Pinpoint the cell where the given text exists, returning its [X, Y] midpoint coordinate. 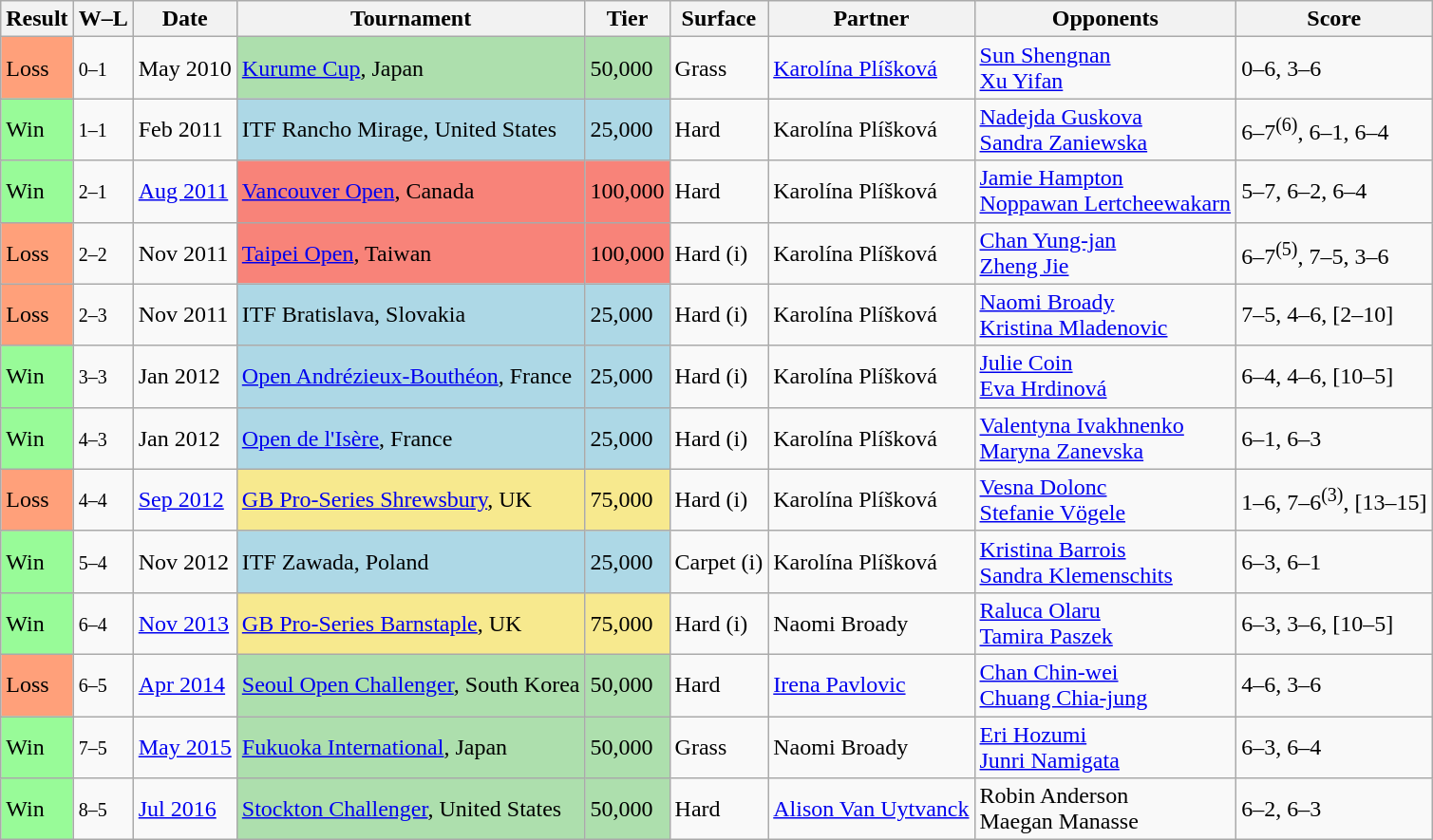
Raluca Olaru Tamira Paszek [1105, 623]
ITF Rancho Mirage, United States [410, 129]
Date [184, 19]
Tier [627, 19]
Carpet (i) [719, 562]
2–1 [103, 192]
1–6, 7–6(3), [13–15] [1334, 499]
6–4 [103, 623]
Eri Hozumi Junri Namigata [1105, 746]
6–7(6), 6–1, 6–4 [1334, 129]
Vancouver Open, Canada [410, 192]
Stockton Challenger, United States [410, 809]
Alison Van Uytvanck [872, 809]
8–5 [103, 809]
Valentyna Ivakhnenko Maryna Zanevska [1105, 439]
Jul 2016 [184, 809]
ITF Zawada, Poland [410, 562]
0–6, 3–6 [1334, 68]
Chan Chin-wei Chuang Chia-jung [1105, 685]
Seoul Open Challenger, South Korea [410, 685]
Robin Anderson Maegan Manasse [1105, 809]
6–3, 6–1 [1334, 562]
Aug 2011 [184, 192]
6–2, 6–3 [1334, 809]
May 2010 [184, 68]
Surface [719, 19]
Taipei Open, Taiwan [410, 252]
Nadejda Guskova Sandra Zaniewska [1105, 129]
Naomi Broady Kristina Mladenovic [1105, 315]
1–1 [103, 129]
4–6, 3–6 [1334, 685]
Result [37, 19]
Sun Shengnan Xu Yifan [1105, 68]
ITF Bratislava, Slovakia [410, 315]
7–5, 4–6, [2–10] [1334, 315]
Open Andrézieux-Bouthéon, France [410, 376]
W–L [103, 19]
Partner [872, 19]
6–5 [103, 685]
May 2015 [184, 746]
Feb 2011 [184, 129]
Open de l'Isère, France [410, 439]
Nov 2013 [184, 623]
7–5 [103, 746]
6–3, 3–6, [10–5] [1334, 623]
Kurume Cup, Japan [410, 68]
2–3 [103, 315]
GB Pro-Series Barnstaple, UK [410, 623]
Kristina Barrois Sandra Klemenschits [1105, 562]
4–3 [103, 439]
Irena Pavlovic [872, 685]
5–7, 6–2, 6–4 [1334, 192]
6–1, 6–3 [1334, 439]
6–3, 6–4 [1334, 746]
4–4 [103, 499]
Opponents [1105, 19]
6–7(5), 7–5, 3–6 [1334, 252]
Julie Coin Eva Hrdinová [1105, 376]
Chan Yung-jan Zheng Jie [1105, 252]
Jamie Hampton Noppawan Lertcheewakarn [1105, 192]
2–2 [103, 252]
5–4 [103, 562]
3–3 [103, 376]
0–1 [103, 68]
Fukuoka International, Japan [410, 746]
Apr 2014 [184, 685]
6–4, 4–6, [10–5] [1334, 376]
Sep 2012 [184, 499]
GB Pro-Series Shrewsbury, UK [410, 499]
Nov 2012 [184, 562]
Score [1334, 19]
Tournament [410, 19]
Vesna Dolonc Stefanie Vögele [1105, 499]
